Return (x, y) of the center of cell containing provided text 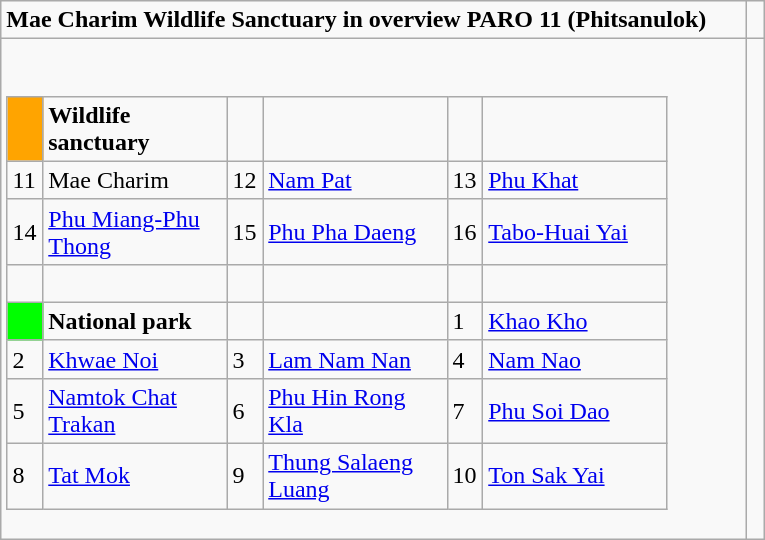
Phu Miang-Phu Thong (135, 232)
Thung Salaeng Luang (355, 476)
5 (25, 410)
Lam Nam Nan (355, 359)
8 (25, 476)
Mae Charim (135, 180)
10 (465, 476)
Khwae Noi (135, 359)
Ton Sak Yai (575, 476)
Nam Pat (355, 180)
3 (245, 359)
Khao Kho (575, 321)
Tabo-Huai Yai (575, 232)
Phu Pha Daeng (355, 232)
4 (465, 359)
6 (245, 410)
9 (245, 476)
13 (465, 180)
2 (25, 359)
Phu Khat (575, 180)
15 (245, 232)
Wildlife sanctuary (135, 128)
Tat Mok (135, 476)
Phu Hin Rong Kla (355, 410)
12 (245, 180)
Nam Nao (575, 359)
Mae Charim Wildlife Sanctuary in overview PARO 11 (Phitsanulok) (374, 20)
14 (25, 232)
16 (465, 232)
1 (465, 321)
National park (135, 321)
7 (465, 410)
11 (25, 180)
Phu Soi Dao (575, 410)
Namtok Chat Trakan (135, 410)
